Search for the cell housing the specified text and yield its (x, y) center coordinate. 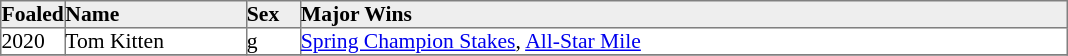
Foaled (33, 14)
g (273, 42)
Spring Champion Stakes, All-Star Mile (683, 42)
Name (156, 14)
Major Wins (683, 14)
2020 (33, 42)
Tom Kitten (156, 42)
Sex (273, 14)
